Return the [X, Y] coordinate for the center point of the cell that contains the specified text.  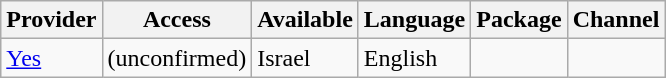
Package [519, 20]
Channel [616, 20]
Language [414, 20]
English [414, 58]
Provider [52, 20]
(unconfirmed) [177, 58]
Available [306, 20]
Israel [306, 58]
Yes [52, 58]
Access [177, 20]
